Return [X, Y] of the center of cell containing provided text 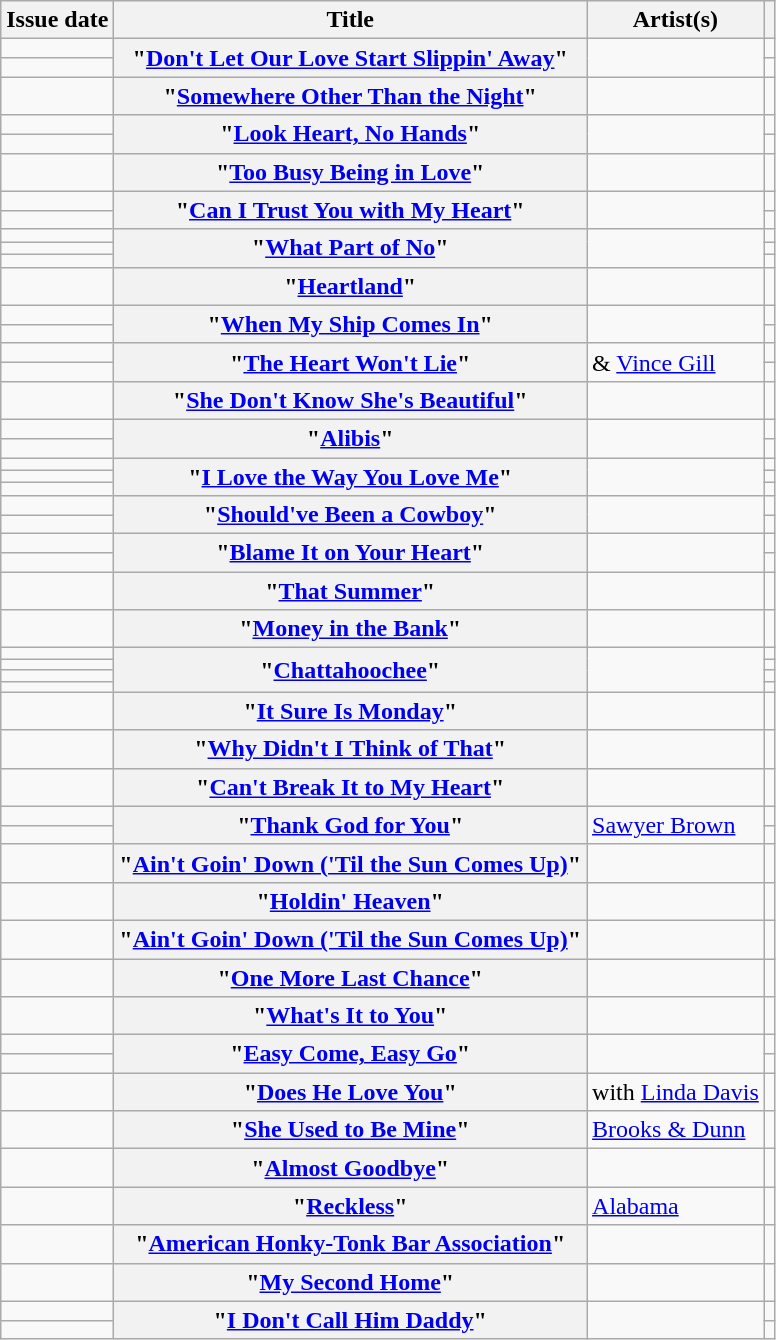
"Look Heart, No Hands" [350, 134]
Alabama [676, 1206]
"The Heart Won't Lie" [350, 362]
"What Part of No" [350, 248]
"Alibis" [350, 438]
"Blame It on Your Heart" [350, 553]
"When My Ship Comes In" [350, 324]
"She Don't Know She's Beautiful" [350, 400]
"Heartland" [350, 286]
& Vince Gill [676, 362]
"Why Didn't I Think of That" [350, 749]
"One More Last Chance" [350, 977]
"Don't Let Our Love Start Slippin' Away" [350, 58]
"Somewhere Other Than the Night" [350, 96]
"It Sure Is Monday" [350, 711]
with Linda Davis [676, 1092]
Artist(s) [676, 20]
"What's It to You" [350, 1016]
"Thank God for You" [350, 825]
"My Second Home" [350, 1282]
"Should've Been a Cowboy" [350, 515]
"I Love the Way You Love Me" [350, 477]
"Chattahoochee" [350, 670]
Title [350, 20]
"Easy Come, Easy Go" [350, 1054]
"Almost Goodbye" [350, 1168]
"Reckless" [350, 1206]
"Too Busy Being in Love" [350, 172]
"I Don't Call Him Daddy" [350, 1320]
"Does He Love You" [350, 1092]
"That Summer" [350, 591]
Brooks & Dunn [676, 1130]
Issue date [58, 20]
"Can't Break It to My Heart" [350, 787]
"Can I Trust You with My Heart" [350, 210]
"Money in the Bank" [350, 629]
"She Used to Be Mine" [350, 1130]
"Holdin' Heaven" [350, 901]
Sawyer Brown [676, 825]
"American Honky-Tonk Bar Association" [350, 1244]
